Locate the cell with the specified text and output its (x, y) center coordinate. 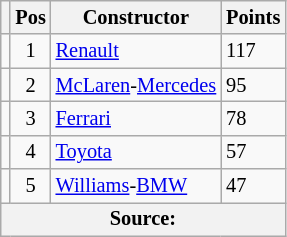
2 (30, 85)
McLaren-Mercedes (136, 85)
47 (253, 186)
95 (253, 85)
4 (30, 152)
1 (30, 51)
Toyota (136, 152)
Renault (136, 51)
117 (253, 51)
57 (253, 152)
Source: (143, 219)
Pos (30, 17)
Points (253, 17)
5 (30, 186)
Williams-BMW (136, 186)
Ferrari (136, 118)
3 (30, 118)
Constructor (136, 17)
78 (253, 118)
